Capture the cell that displays the provided text and extract its [X, Y] central coordinate. 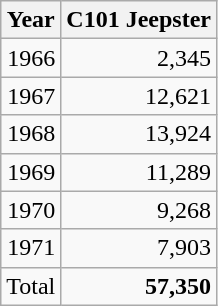
2,345 [139, 58]
7,903 [139, 248]
13,924 [139, 134]
Total [31, 286]
12,621 [139, 96]
C101 Jeepster [139, 20]
Year [31, 20]
1969 [31, 172]
1970 [31, 210]
11,289 [139, 172]
1966 [31, 58]
1968 [31, 134]
1971 [31, 248]
57,350 [139, 286]
9,268 [139, 210]
1967 [31, 96]
